Extract the (x, y) coordinate from the center of the cell holding the provided text.  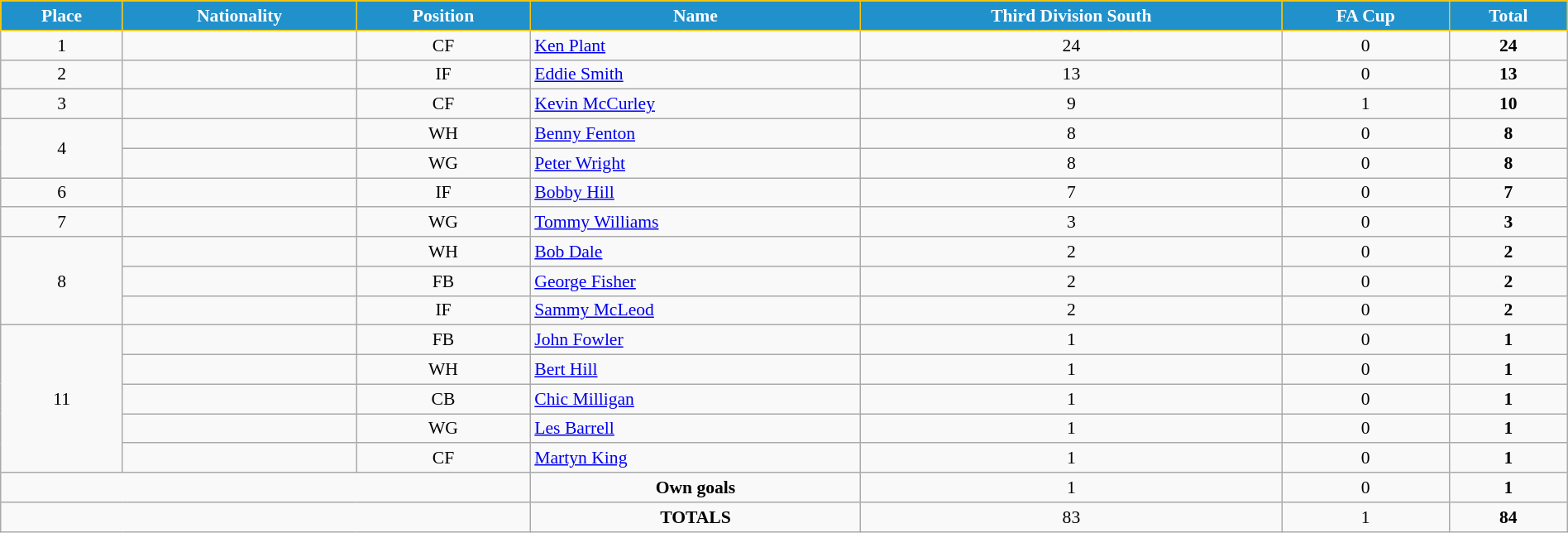
Name (695, 16)
TOTALS (695, 517)
Position (443, 16)
Kevin McCurley (695, 104)
83 (1072, 517)
9 (1072, 104)
6 (62, 193)
Martyn King (695, 459)
George Fisher (695, 281)
Sammy McLeod (695, 310)
Total (1508, 16)
Peter Wright (695, 163)
Bobby Hill (695, 193)
10 (1508, 104)
Own goals (695, 487)
Tommy Williams (695, 223)
84 (1508, 517)
Eddie Smith (695, 74)
CB (443, 399)
Place (62, 16)
Ken Plant (695, 46)
FA Cup (1365, 16)
Benny Fenton (695, 134)
Bert Hill (695, 370)
Third Division South (1072, 16)
John Fowler (695, 340)
11 (62, 399)
Bob Dale (695, 252)
4 (62, 149)
Nationality (239, 16)
Les Barrell (695, 429)
Chic Milligan (695, 399)
